Find where the given text appears and provide that cell's center as [x, y] coordinate. 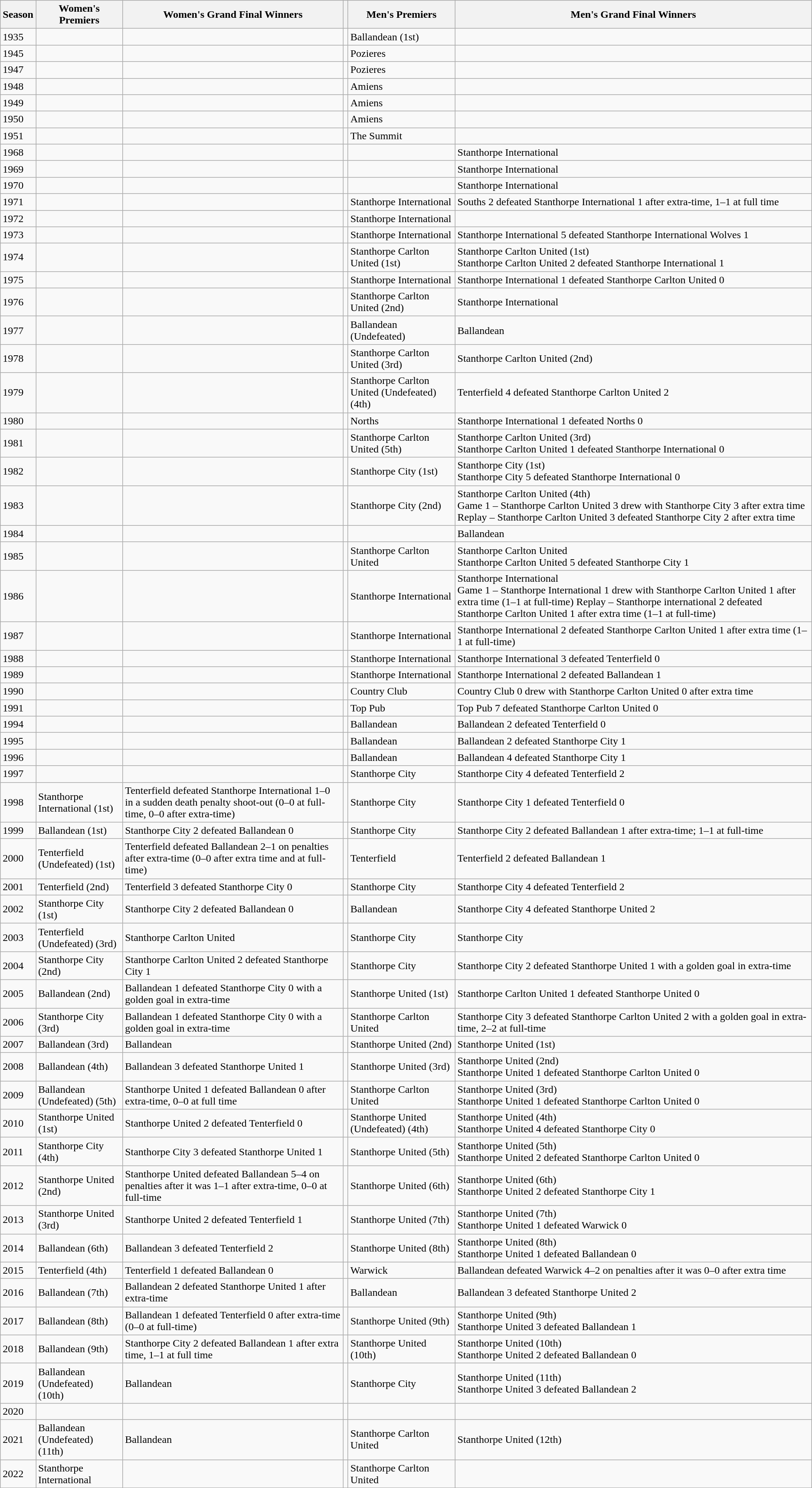
1998 [18, 802]
Stanthorpe Carlton United (3rd) [402, 358]
1945 [18, 53]
Stanthorpe United (9th) [402, 1321]
Women's Grand Final Winners [233, 15]
Stanthorpe United (11th)Stanthorpe United 3 defeated Ballandean 2 [633, 1383]
Stanthorpe Carlton United (Undefeated) (4th) [402, 393]
1947 [18, 70]
Stanthorpe City 1 defeated Tenterfield 0 [633, 802]
Ballandean 3 defeated Stanthorpe United 1 [233, 1067]
Stanthorpe United (7th) [402, 1220]
1990 [18, 692]
1981 [18, 443]
1999 [18, 830]
1974 [18, 258]
1951 [18, 136]
1935 [18, 37]
2020 [18, 1411]
Women's Premiers [79, 15]
1978 [18, 358]
Stanthorpe United 2 defeated Tenterfield 1 [233, 1220]
Stanthorpe United (10th) [402, 1349]
1997 [18, 774]
Stanthorpe International 5 defeated Stanthorpe International Wolves 1 [633, 235]
Country Club 0 drew with Stanthorpe Carlton United 0 after extra time [633, 692]
Ballandean (3rd) [79, 1045]
Stanthorpe United (5th)Stanthorpe United 2 defeated Stanthorpe Carlton United 0 [633, 1151]
Stanthorpe United (6th)Stanthorpe United 2 defeated Stanthorpe City 1 [633, 1186]
Stanthorpe International 1 defeated Stanthorpe Carlton United 0 [633, 280]
Ballandean (7th) [79, 1293]
2014 [18, 1248]
Stanthorpe International 1 defeated Norths 0 [633, 421]
1969 [18, 169]
Stanthorpe International (1st) [79, 802]
Stanthorpe United (3rd)Stanthorpe United 1 defeated Stanthorpe Carlton United 0 [633, 1095]
Ballandean (4th) [79, 1067]
1995 [18, 741]
Ballandean 4 defeated Stanthorpe City 1 [633, 757]
1986 [18, 596]
1985 [18, 556]
Tenterfield (Undefeated) (3rd) [79, 937]
Tenterfield [402, 859]
Ballandean 2 defeated Stanthorpe United 1 after extra-time [233, 1293]
Ballandean 3 defeated Stanthorpe United 2 [633, 1293]
The Summit [402, 136]
2003 [18, 937]
1971 [18, 202]
1994 [18, 724]
Top Pub 7 defeated Stanthorpe Carlton United 0 [633, 708]
2008 [18, 1067]
Ballandean 1 defeated Tenterfield 0 after extra-time (0–0 at full-time) [233, 1321]
2015 [18, 1270]
1988 [18, 658]
Warwick [402, 1270]
Stanthorpe United (2nd)Stanthorpe United 1 defeated Stanthorpe Carlton United 0 [633, 1067]
Norths [402, 421]
Stanthorpe International 2 defeated Stanthorpe Carlton United 1 after extra time (1–1 at full-time) [633, 636]
Stanthorpe United (9th)Stanthorpe United 3 defeated Ballandean 1 [633, 1321]
Ballandean 2 defeated Stanthorpe City 1 [633, 741]
Tenterfield 3 defeated Stanthorpe City 0 [233, 887]
Season [18, 15]
Stanthorpe Carlton United (5th) [402, 443]
Stanthorpe City 2 defeated Ballandean 1 after extra time, 1–1 at full time [233, 1349]
1975 [18, 280]
Tenterfield 1 defeated Ballandean 0 [233, 1270]
Tenterfield 4 defeated Stanthorpe Carlton United 2 [633, 393]
Top Pub [402, 708]
1977 [18, 331]
Stanthorpe City 2 defeated Stanthorpe United 1 with a golden goal in extra-time [633, 966]
Stanthorpe City (4th) [79, 1151]
Tenterfield defeated Ballandean 2–1 on penalties after extra-time (0–0 after extra time and at full-time) [233, 859]
1950 [18, 119]
Stanthorpe United (12th) [633, 1439]
2005 [18, 993]
Men's Grand Final Winners [633, 15]
Ballandean (8th) [79, 1321]
2016 [18, 1293]
1968 [18, 152]
1972 [18, 218]
1980 [18, 421]
Stanthorpe City (1st)Stanthorpe City 5 defeated Stanthorpe International 0 [633, 471]
1976 [18, 302]
Stanthorpe United defeated Ballandean 5–4 on penalties after it was 1–1 after extra-time, 0–0 at full-time [233, 1186]
Stanthorpe Carlton UnitedStanthorpe Carlton United 5 defeated Stanthorpe City 1 [633, 556]
Stanthorpe Carlton United 2 defeated Stanthorpe City 1 [233, 966]
Stanthorpe United (5th) [402, 1151]
Stanthorpe City 3 defeated Stanthorpe United 1 [233, 1151]
2002 [18, 909]
Ballandean (Undefeated) (10th) [79, 1383]
Ballandean (2nd) [79, 993]
1970 [18, 185]
Stanthorpe International 2 defeated Ballandean 1 [633, 675]
1996 [18, 757]
2018 [18, 1349]
Stanthorpe Carlton United (3rd)Stanthorpe Carlton United 1 defeated Stanthorpe International 0 [633, 443]
1979 [18, 393]
Stanthorpe Carlton United (1st) [402, 258]
Ballandean (Undefeated) (5th) [79, 1095]
Men's Premiers [402, 15]
Tenterfield (4th) [79, 1270]
Stanthorpe City (3rd) [79, 1022]
Stanthorpe United (8th) [402, 1248]
Stanthorpe International 3 defeated Tenterfield 0 [633, 658]
2004 [18, 966]
2009 [18, 1095]
2006 [18, 1022]
Stanthorpe City 2 defeated Ballandean 1 after extra-time; 1–1 at full-time [633, 830]
Tenterfield (Undefeated) (1st) [79, 859]
2021 [18, 1439]
Stanthorpe City 3 defeated Stanthorpe Carlton United 2 with a golden goal in extra-time, 2–2 at full-time [633, 1022]
Stanthorpe Carlton United (1st)Stanthorpe Carlton United 2 defeated Stanthorpe International 1 [633, 258]
Stanthorpe United (10th)Stanthorpe United 2 defeated Ballandean 0 [633, 1349]
2007 [18, 1045]
2001 [18, 887]
Tenterfield 2 defeated Ballandean 1 [633, 859]
1949 [18, 103]
Souths 2 defeated Stanthorpe International 1 after extra-time, 1–1 at full time [633, 202]
Stanthorpe United 1 defeated Ballandean 0 after extra-time, 0–0 at full time [233, 1095]
Ballandean (9th) [79, 1349]
Ballandean (Undefeated) [402, 331]
1991 [18, 708]
1989 [18, 675]
Stanthorpe City 4 defeated Stanthorpe United 2 [633, 909]
Stanthorpe Carlton United 1 defeated Stanthorpe United 0 [633, 993]
Ballandean (Undefeated) (11th) [79, 1439]
1987 [18, 636]
2013 [18, 1220]
Ballandean (6th) [79, 1248]
Tenterfield defeated Stanthorpe International 1–0 in a sudden death penalty shoot-out (0–0 at full-time, 0–0 after extra-time) [233, 802]
2012 [18, 1186]
Stanthorpe United (8th)Stanthorpe United 1 defeated Ballandean 0 [633, 1248]
Ballandean 3 defeated Tenterfield 2 [233, 1248]
1984 [18, 534]
Ballandean 2 defeated Tenterfield 0 [633, 724]
Country Club [402, 692]
1982 [18, 471]
Stanthorpe United 2 defeated Tenterfield 0 [233, 1124]
Stanthorpe United (Undefeated) (4th) [402, 1124]
1973 [18, 235]
Stanthorpe United (4th)Stanthorpe United 4 defeated Stanthorpe City 0 [633, 1124]
2019 [18, 1383]
2000 [18, 859]
2010 [18, 1124]
Ballandean defeated Warwick 4–2 on penalties after it was 0–0 after extra time [633, 1270]
1948 [18, 86]
1983 [18, 505]
Stanthorpe United (6th) [402, 1186]
2022 [18, 1473]
2017 [18, 1321]
2011 [18, 1151]
Stanthorpe United (7th)Stanthorpe United 1 defeated Warwick 0 [633, 1220]
Tenterfield (2nd) [79, 887]
